Pinpoint the cell where the given text exists, returning its (x, y) midpoint coordinate. 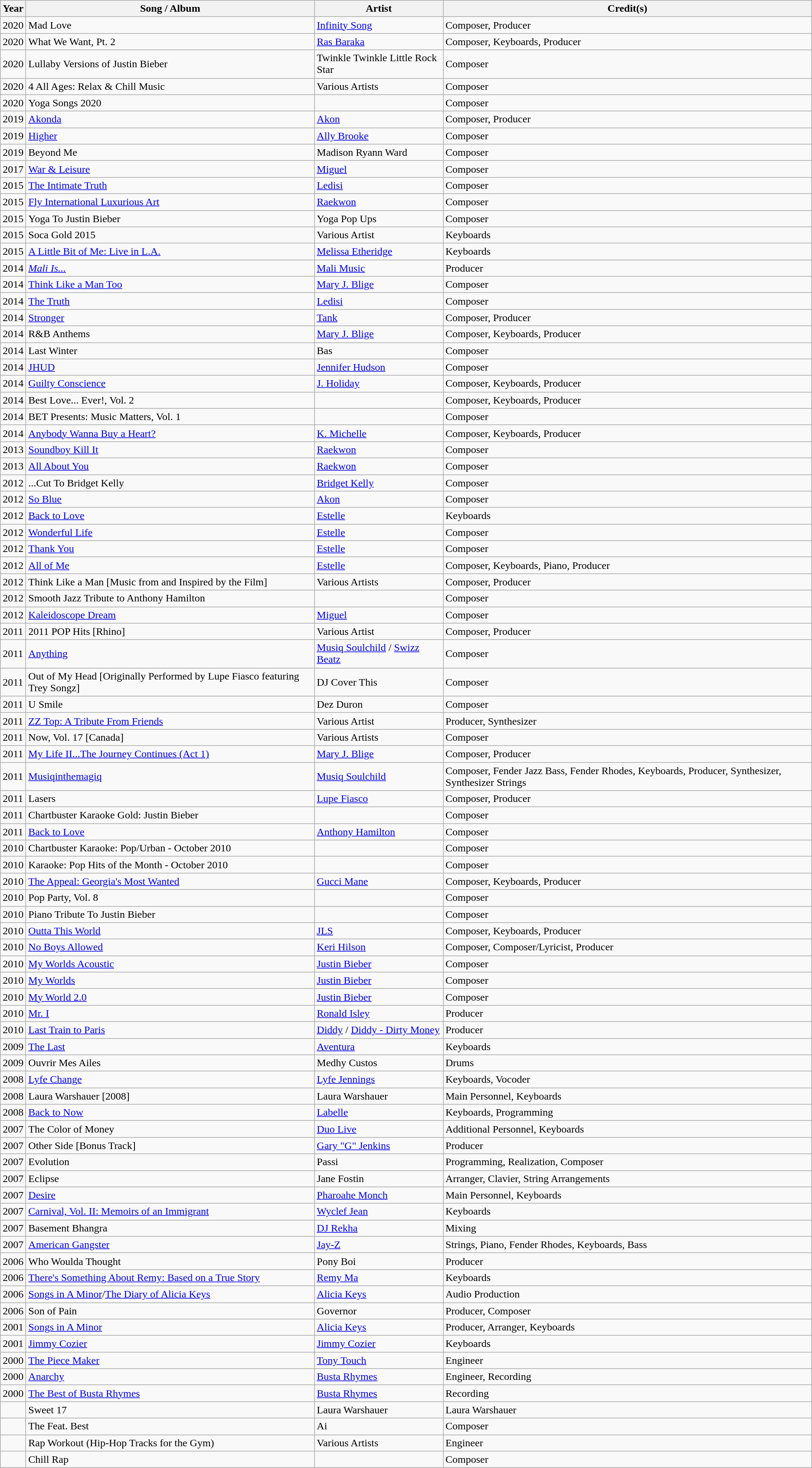
Soundboy Kill It (170, 450)
Melissa Etheridge (379, 252)
My Worlds Acoustic (170, 964)
Lyfe Jennings (379, 1080)
JHUD (170, 367)
Composer, Composer/Lyricist, Producer (628, 947)
Bridget Kelly (379, 483)
Diddy / Diddy - Dirty Money (379, 1030)
Basement Bhangra (170, 1228)
Anything (170, 654)
Who Woulda Thought (170, 1261)
Medhy Custos (379, 1063)
4 All Ages: Relax & Chill Music (170, 86)
Song / Album (170, 9)
Duo Live (379, 1129)
Pop Party, Vol. 8 (170, 898)
Producer, Arranger, Keyboards (628, 1327)
Aventura (379, 1046)
Programming, Realization, Composer (628, 1162)
Lupe Fiasco (379, 799)
Akonda (170, 119)
Soca Gold 2015 (170, 235)
Kaleidoscope Dream (170, 615)
Tony Touch (379, 1360)
Think Like a Man Too (170, 285)
Musiqinthemagiq (170, 776)
Keyboards, Programming (628, 1113)
Rap Workout (Hip-Hop Tracks for the Gym) (170, 1443)
Beyond Me (170, 152)
J. Holiday (379, 384)
The Best of Busta Rhymes (170, 1393)
Gucci Mane (379, 881)
Mali Music (379, 268)
Mad Love (170, 25)
Best Love... Ever!, Vol. 2 (170, 400)
Madison Ryann Ward (379, 152)
No Boys Allowed (170, 947)
Out of My Head [Originally Performed by Lupe Fiasco featuring Trey Songz] (170, 682)
Mixing (628, 1228)
Now, Vol. 17 [Canada] (170, 737)
R&B Anthems (170, 334)
Governor (379, 1311)
Jennifer Hudson (379, 367)
Ai (379, 1426)
Year (13, 9)
Wyclef Jean (379, 1212)
Anarchy (170, 1377)
Evolution (170, 1162)
ZZ Top: A Tribute From Friends (170, 721)
JLS (379, 931)
Pharoahe Monch (379, 1195)
Last Winter (170, 351)
Composer, Fender Jazz Bass, Fender Rhodes, Keyboards, Producer, Synthesizer, Synthesizer Strings (628, 776)
Pony Boi (379, 1261)
Yoga Songs 2020 (170, 103)
The Last (170, 1046)
Yoga To Justin Bieber (170, 218)
Artist (379, 9)
Mr. I (170, 1013)
War & Leisure (170, 169)
K. Michelle (379, 433)
Producer, Composer (628, 1311)
Additional Personnel, Keyboards (628, 1129)
Eclipse (170, 1179)
Passi (379, 1162)
The Appeal: Georgia's Most Wanted (170, 881)
Laura Warshauer [2008] (170, 1096)
The Truth (170, 301)
Engineer, Recording (628, 1377)
Lasers (170, 799)
Stronger (170, 318)
BET Presents: Music Matters, Vol. 1 (170, 417)
Sweet 17 (170, 1410)
Jay-Z (379, 1245)
Piano Tribute To Justin Bieber (170, 914)
2011 POP Hits [Rhino] (170, 631)
American Gangster (170, 1245)
So Blue (170, 499)
Tank (379, 318)
Remy Ma (379, 1278)
Chartbuster Karaoke Gold: Justin Bieber (170, 815)
All About You (170, 466)
Anthony Hamilton (379, 832)
Bas (379, 351)
DJ Cover This (379, 682)
Mali Is... (170, 268)
Twinkle Twinkle Little Rock Star (379, 64)
Composer, Keyboards, Piano, Producer (628, 565)
Dez Duron (379, 704)
Yoga Pop Ups (379, 218)
2017 (13, 169)
Lullaby Versions of Justin Bieber (170, 64)
Producer, Synthesizer (628, 721)
Outta This World (170, 931)
Keyboards, Vocoder (628, 1080)
Chartbuster Karaoke: Pop/Urban - October 2010 (170, 848)
Ally Brooke (379, 136)
Karaoke: Pop Hits of the Month - October 2010 (170, 865)
Ouvrir Mes Ailes (170, 1063)
Back to Now (170, 1113)
My Worlds (170, 980)
Keri Hilson (379, 947)
Ronald Isley (379, 1013)
DJ Rekha (379, 1228)
Guilty Conscience (170, 384)
Son of Pain (170, 1311)
Anybody Wanna Buy a Heart? (170, 433)
Think Like a Man [Music from and Inspired by the Film] (170, 582)
What We Want, Pt. 2 (170, 42)
Audio Production (628, 1294)
Jane Fostin (379, 1179)
Recording (628, 1393)
My World 2.0 (170, 997)
Gary "G" Jenkins (379, 1146)
All of Me (170, 565)
Other Side [Bonus Track] (170, 1146)
My Life II...The Journey Continues (Act 1) (170, 754)
Labelle (379, 1113)
The Feat. Best (170, 1426)
Songs in A Minor (170, 1327)
Credit(s) (628, 9)
Arranger, Clavier, String Arrangements (628, 1179)
There's Something About Remy: Based on a True Story (170, 1278)
The Intimate Truth (170, 185)
U Smile (170, 704)
...Cut To Bridget Kelly (170, 483)
Drums (628, 1063)
Thank You (170, 549)
Lyfe Change (170, 1080)
Songs in A Minor/The Diary of Alicia Keys (170, 1294)
Higher (170, 136)
Strings, Piano, Fender Rhodes, Keyboards, Bass (628, 1245)
Ras Baraka (379, 42)
Chill Rap (170, 1459)
Desire (170, 1195)
Carnival, Vol. II: Memoirs of an Immigrant (170, 1212)
Musiq Soulchild / Swizz Beatz (379, 654)
The Color of Money (170, 1129)
A Little Bit of Me: Live in L.A. (170, 252)
Last Train to Paris (170, 1030)
Musiq Soulchild (379, 776)
Infinity Song (379, 25)
Smooth Jazz Tribute to Anthony Hamilton (170, 598)
Fly International Luxurious Art (170, 202)
Wonderful Life (170, 532)
The Piece Maker (170, 1360)
